Find where the given text appears and provide that cell's center as [X, Y] coordinate. 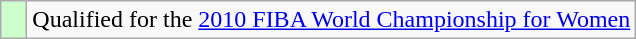
Qualified for the 2010 FIBA World Championship for Women [332, 20]
